Return the (x, y) coordinate for the center point of the cell that contains the specified text.  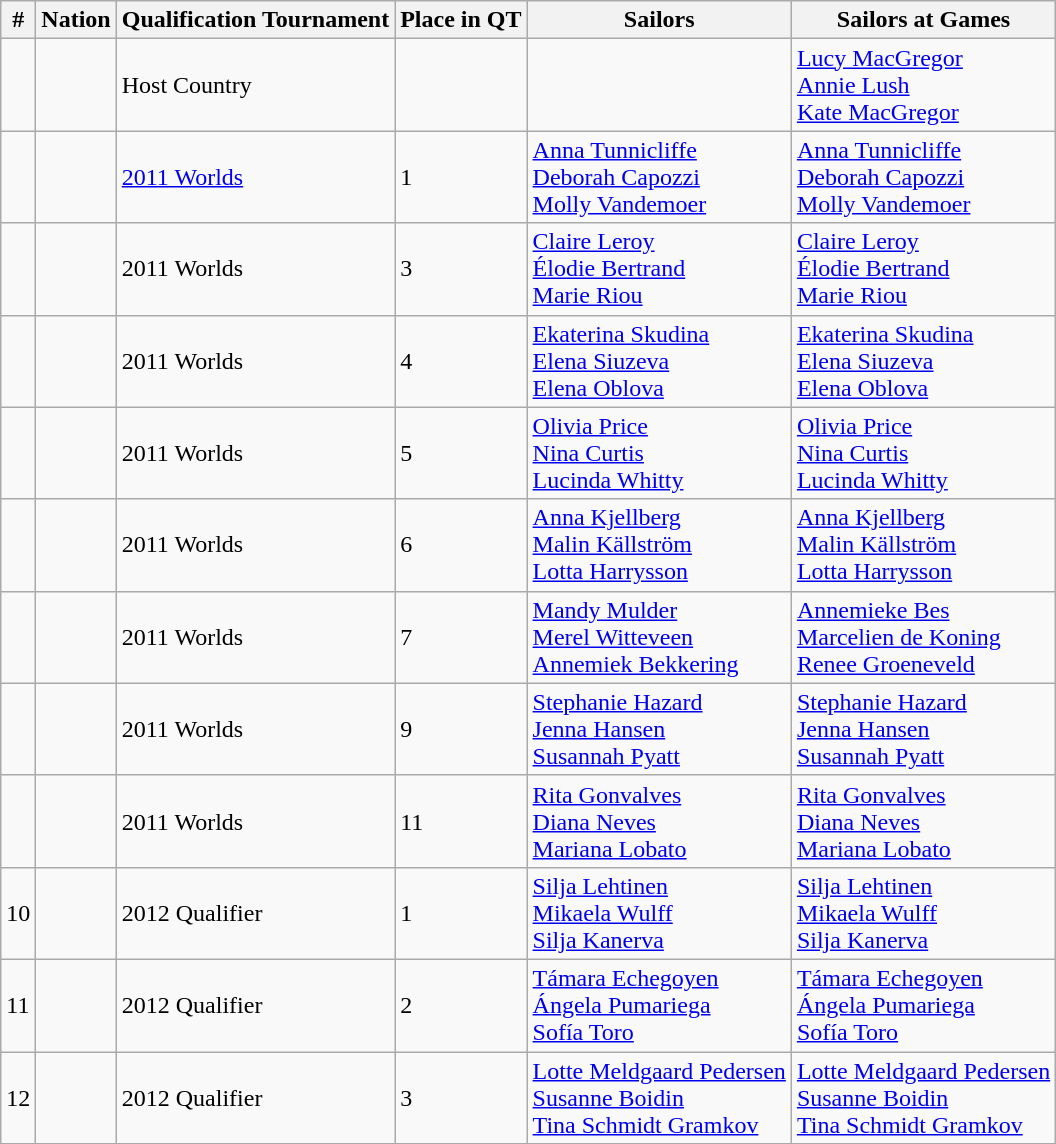
Place in QT (461, 20)
# (18, 20)
10 (18, 913)
6 (461, 545)
Mandy Mulder Merel Witteveen Annemiek Bekkering (659, 637)
12 (18, 1098)
Host Country (255, 85)
Nation (76, 20)
4 (461, 361)
2 (461, 1005)
Sailors at Games (923, 20)
9 (461, 729)
Qualification Tournament (255, 20)
7 (461, 637)
Annemieke Bes Marcelien de Koning Renee Groeneveld (923, 637)
5 (461, 453)
Lucy MacGregorAnnie LushKate MacGregor (923, 85)
Sailors (659, 20)
